Extract the [X, Y] coordinate from the center of the cell holding the provided text.  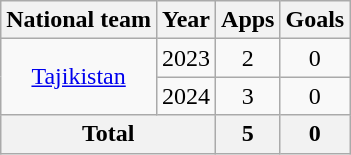
5 [248, 134]
2023 [186, 58]
2024 [186, 96]
Tajikistan [79, 77]
Goals [315, 20]
Total [108, 134]
Year [186, 20]
3 [248, 96]
Apps [248, 20]
2 [248, 58]
National team [79, 20]
